Find where the given text appears and provide that cell's center as [X, Y] coordinate. 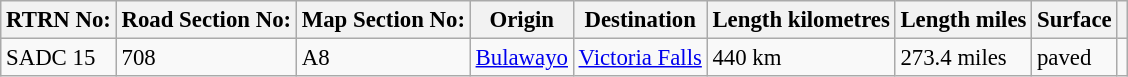
Destination [640, 20]
RTRN No: [58, 20]
Bulawayo [522, 58]
708 [206, 58]
Road Section No: [206, 20]
paved [1074, 58]
Length kilometres [801, 20]
Map Section No: [383, 20]
273.4 miles [964, 58]
Origin [522, 20]
Length miles [964, 20]
Victoria Falls [640, 58]
A8 [383, 58]
Surface [1074, 20]
SADC 15 [58, 58]
440 km [801, 58]
